Output the (X, Y) coordinate of the center of the cell containing the given text.  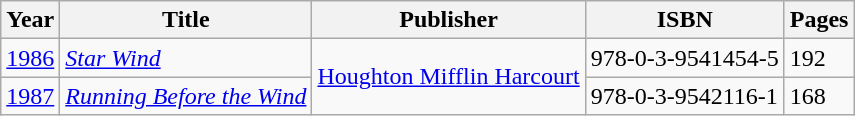
Houghton Mifflin Harcourt (448, 77)
Running Before the Wind (186, 96)
ISBN (684, 20)
Publisher (448, 20)
Pages (819, 20)
Star Wind (186, 58)
978-0-3-9541454-5 (684, 58)
168 (819, 96)
978-0-3-9542116-1 (684, 96)
Title (186, 20)
Year (30, 20)
1987 (30, 96)
1986 (30, 58)
192 (819, 58)
